Provide the (x, y) coordinate of the cell's center where the given text is located.  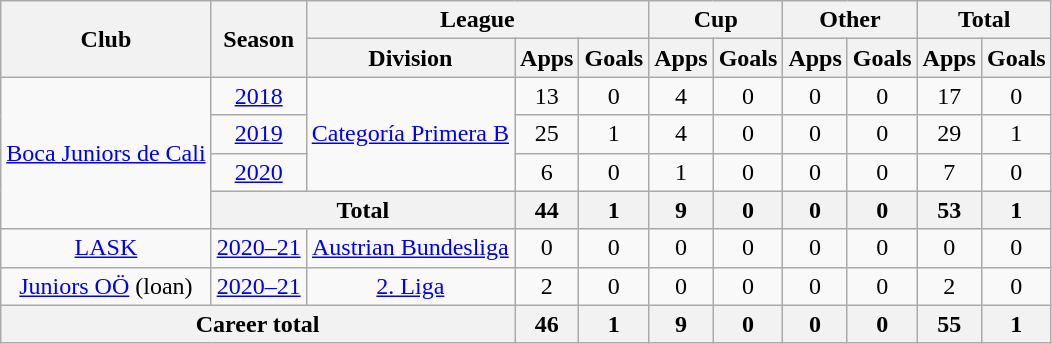
2019 (258, 134)
Other (850, 20)
46 (547, 324)
44 (547, 210)
Boca Juniors de Cali (106, 153)
Division (410, 58)
Austrian Bundesliga (410, 248)
2018 (258, 96)
Career total (258, 324)
Cup (716, 20)
13 (547, 96)
2020 (258, 172)
55 (949, 324)
League (478, 20)
Season (258, 39)
Juniors OÖ (loan) (106, 286)
2. Liga (410, 286)
Club (106, 39)
17 (949, 96)
7 (949, 172)
29 (949, 134)
Categoría Primera B (410, 134)
6 (547, 172)
53 (949, 210)
25 (547, 134)
LASK (106, 248)
